Search for the cell housing the specified text and yield its (X, Y) center coordinate. 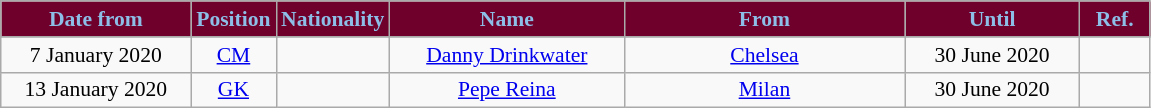
Name (506, 19)
Date from (96, 19)
GK (234, 90)
Nationality (332, 19)
7 January 2020 (96, 55)
Chelsea (764, 55)
Position (234, 19)
Milan (764, 90)
CM (234, 55)
Danny Drinkwater (506, 55)
Until (992, 19)
From (764, 19)
13 January 2020 (96, 90)
Pepe Reina (506, 90)
Ref. (1115, 19)
